Return (X, Y) of the center of cell containing provided text 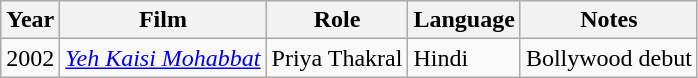
Language (464, 20)
Bollywood debut (608, 58)
Notes (608, 20)
Year (30, 20)
2002 (30, 58)
Hindi (464, 58)
Priya Thakral (337, 58)
Yeh Kaisi Mohabbat (163, 58)
Film (163, 20)
Role (337, 20)
